Provide the [X, Y] coordinate of the cell's center where the given text is located.  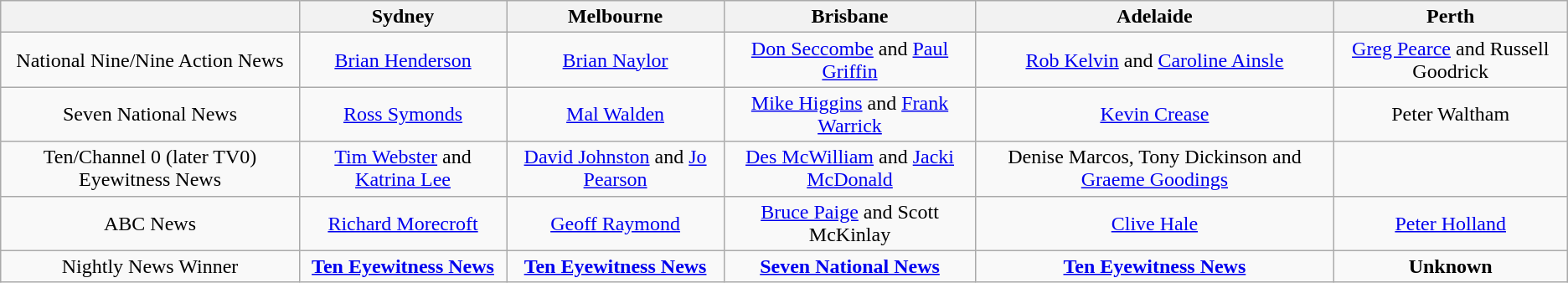
ABC News [151, 223]
Peter Holland [1451, 223]
National Nine/Nine Action News [151, 60]
Melbourne [616, 17]
Sydney [403, 17]
Unknown [1451, 266]
Mal Walden [616, 114]
Greg Pearce and Russell Goodrick [1451, 60]
Kevin Crease [1154, 114]
Peter Waltham [1451, 114]
Ross Symonds [403, 114]
Des McWilliam and Jacki McDonald [849, 169]
Mike Higgins and Frank Warrick [849, 114]
Richard Morecroft [403, 223]
Geoff Raymond [616, 223]
Clive Hale [1154, 223]
Rob Kelvin and Caroline Ainsle [1154, 60]
Adelaide [1154, 17]
Brisbane [849, 17]
Bruce Paige and Scott McKinlay [849, 223]
Denise Marcos, Tony Dickinson and Graeme Goodings [1154, 169]
Nightly News Winner [151, 266]
Perth [1451, 17]
Brian Naylor [616, 60]
David Johnston and Jo Pearson [616, 169]
Ten/Channel 0 (later TV0) Eyewitness News [151, 169]
Don Seccombe and Paul Griffin [849, 60]
Brian Henderson [403, 60]
Tim Webster and Katrina Lee [403, 169]
